Scan for the cell matching the given text and deliver its (X, Y) coordinate at center. 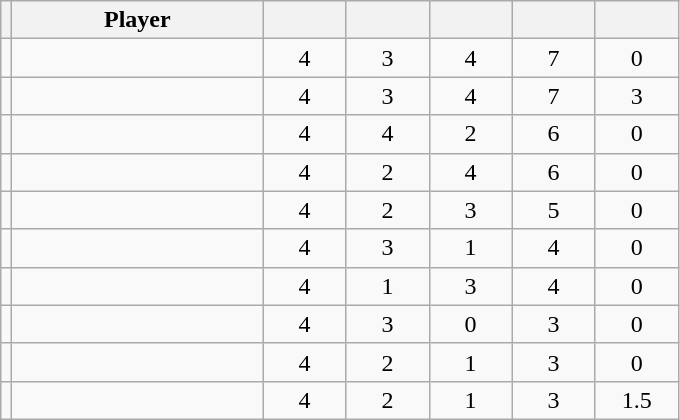
5 (554, 210)
1.5 (636, 400)
Player (138, 20)
